From the cell containing the given text, extract its center point as [x, y] coordinate. 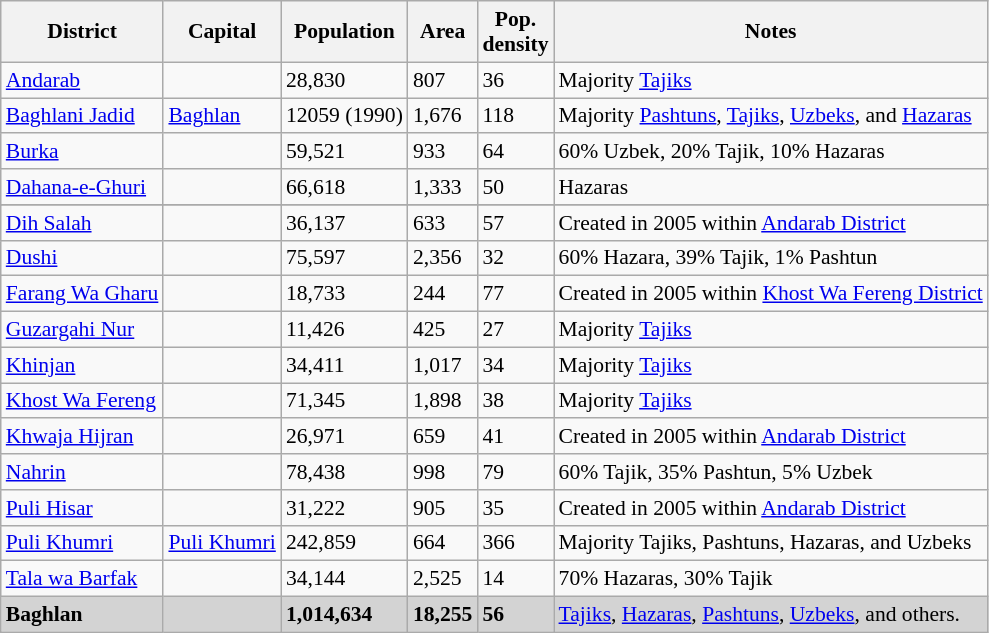
Khinjan [82, 365]
Tajiks, Hazaras, Pashtuns, Uzbeks, and others. [771, 615]
Guzargahi Nur [82, 330]
Farang Wa Gharu [82, 294]
34,411 [344, 365]
60% Tajik, 35% Pashtun, 5% Uzbek [771, 472]
664 [442, 543]
905 [442, 508]
1,017 [442, 365]
Khost Wa Fereng [82, 401]
Dushi [82, 258]
1,333 [442, 187]
60% Hazara, 39% Tajik, 1% Pashtun [771, 258]
27 [515, 330]
2,356 [442, 258]
18,255 [442, 615]
1,676 [442, 116]
Dahana-e-Ghuri [82, 187]
Notes [771, 32]
50 [515, 187]
36,137 [344, 223]
425 [442, 330]
807 [442, 80]
35 [515, 508]
70% Hazaras, 30% Tajik [771, 579]
14 [515, 579]
366 [515, 543]
71,345 [344, 401]
Andarab [82, 80]
12059 (1990) [344, 116]
Created in 2005 within Khost Wa Fereng District [771, 294]
242,859 [344, 543]
36 [515, 80]
659 [442, 437]
Puli Hisar [82, 508]
Khwaja Hijran [82, 437]
32 [515, 258]
1,898 [442, 401]
79 [515, 472]
66,618 [344, 187]
75,597 [344, 258]
Population [344, 32]
Nahrin [82, 472]
Majority Pashtuns, Tajiks, Uzbeks, and Hazaras [771, 116]
998 [442, 472]
18,733 [344, 294]
633 [442, 223]
64 [515, 152]
78,438 [344, 472]
Burka [82, 152]
2,525 [442, 579]
38 [515, 401]
28,830 [344, 80]
11,426 [344, 330]
Hazaras [771, 187]
60% Uzbek, 20% Tajik, 10% Hazaras [771, 152]
77 [515, 294]
Pop.density [515, 32]
Capital [222, 32]
57 [515, 223]
59,521 [344, 152]
Tala wa Barfak [82, 579]
244 [442, 294]
56 [515, 615]
933 [442, 152]
Baghlani Jadid [82, 116]
34,144 [344, 579]
1,014,634 [344, 615]
34 [515, 365]
118 [515, 116]
41 [515, 437]
Area [442, 32]
31,222 [344, 508]
District [82, 32]
26,971 [344, 437]
Dih Salah [82, 223]
Majority Tajiks, Pashtuns, Hazaras, and Uzbeks [771, 543]
